Locate the cell with the specified text and output its (X, Y) center coordinate. 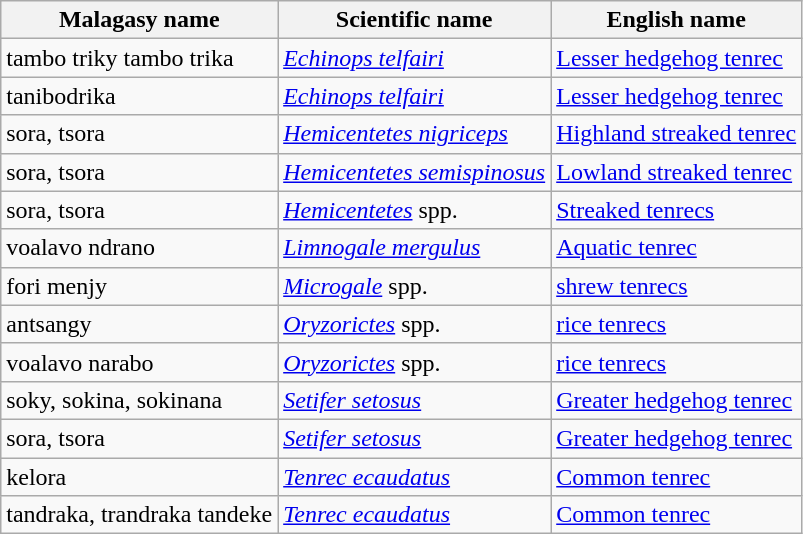
Limnogale mergulus (414, 248)
kelora (140, 477)
voalavo ndrano (140, 248)
tanibodrika (140, 96)
shrew tenrecs (676, 286)
Highland streaked tenrec (676, 134)
soky, sokina, sokinana (140, 400)
antsangy (140, 324)
Hemicentetes spp. (414, 210)
Hemicentetes nigriceps (414, 134)
Microgale spp. (414, 286)
Lowland streaked tenrec (676, 172)
Malagasy name (140, 20)
Streaked tenrecs (676, 210)
tandraka, trandraka tandeke (140, 515)
English name (676, 20)
fori menjy (140, 286)
Hemicentetes semispinosus (414, 172)
Aquatic tenrec (676, 248)
voalavo narabo (140, 362)
tambo triky tambo trika (140, 58)
Scientific name (414, 20)
